Find where the given text appears and provide that cell's center as (X, Y) coordinate. 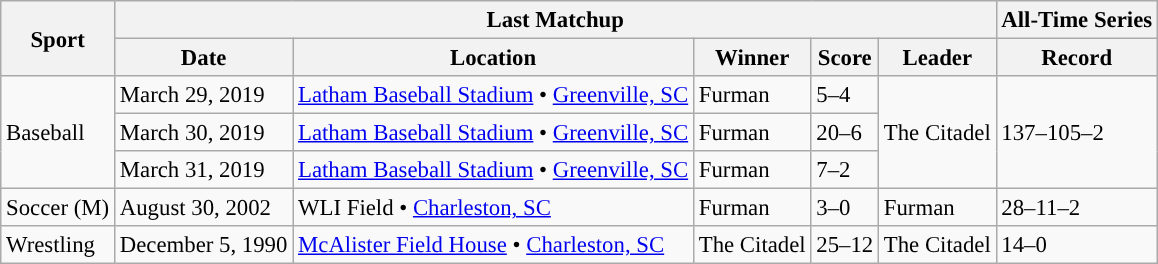
14–0 (1076, 245)
March 30, 2019 (203, 133)
March 31, 2019 (203, 170)
McAlister Field House • Charleston, SC (494, 245)
7–2 (845, 170)
137–105–2 (1076, 132)
WLI Field • Charleston, SC (494, 208)
March 29, 2019 (203, 95)
3–0 (845, 208)
Leader (938, 58)
December 5, 1990 (203, 245)
Date (203, 58)
August 30, 2002 (203, 208)
Location (494, 58)
Winner (752, 58)
20–6 (845, 133)
Soccer (M) (58, 208)
28–11–2 (1076, 208)
Score (845, 58)
Record (1076, 58)
Sport (58, 38)
Wrestling (58, 245)
All-Time Series (1076, 20)
5–4 (845, 95)
Last Matchup (555, 20)
25–12 (845, 245)
Baseball (58, 132)
